Return the (X, Y) coordinate for the center point of the cell that contains the specified text.  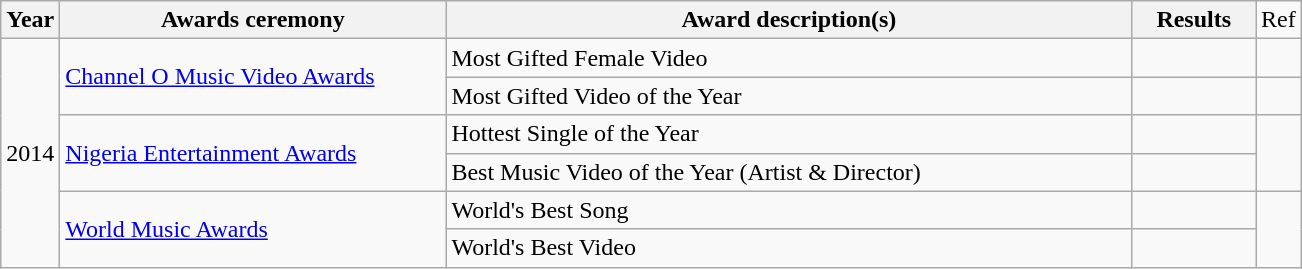
Most Gifted Video of the Year (789, 96)
Ref (1279, 20)
Nigeria Entertainment Awards (253, 153)
Year (30, 20)
Channel O Music Video Awards (253, 77)
World Music Awards (253, 229)
World's Best Video (789, 248)
Best Music Video of the Year (Artist & Director) (789, 172)
World's Best Song (789, 210)
Most Gifted Female Video (789, 58)
Results (1194, 20)
Award description(s) (789, 20)
Awards ceremony (253, 20)
Hottest Single of the Year (789, 134)
2014 (30, 153)
